Pinpoint the cell where the given text exists, returning its (x, y) midpoint coordinate. 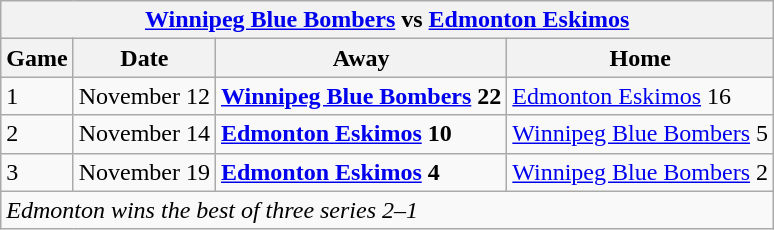
Game (37, 58)
Date (144, 58)
Edmonton Eskimos 16 (640, 96)
November 19 (144, 172)
Winnipeg Blue Bombers 2 (640, 172)
November 12 (144, 96)
Winnipeg Blue Bombers vs Edmonton Eskimos (388, 20)
Edmonton Eskimos 4 (360, 172)
2 (37, 134)
November 14 (144, 134)
Away (360, 58)
Home (640, 58)
Edmonton Eskimos 10 (360, 134)
1 (37, 96)
3 (37, 172)
Winnipeg Blue Bombers 5 (640, 134)
Winnipeg Blue Bombers 22 (360, 96)
Edmonton wins the best of three series 2–1 (388, 210)
